Return the [x, y] coordinate for the center point of the cell that contains the specified text.  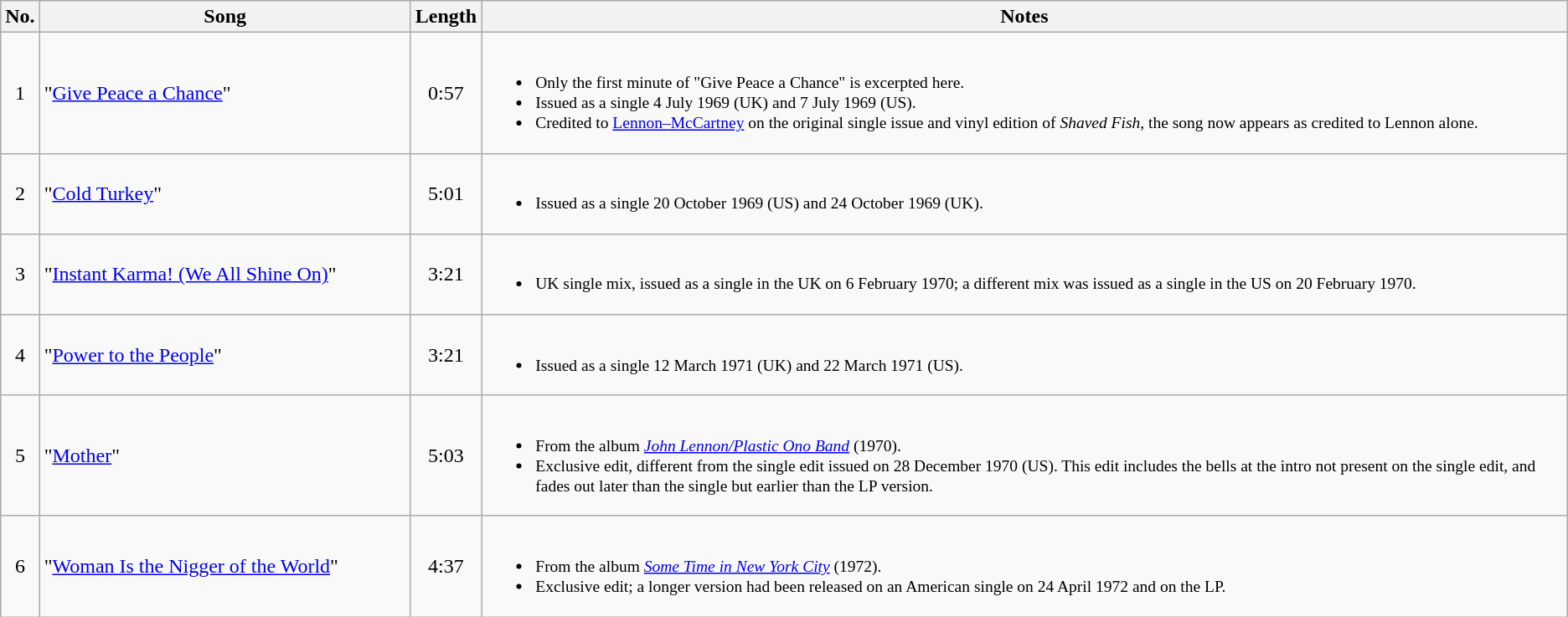
"Instant Karma! (We All Shine On)" [224, 274]
Notes [1025, 17]
Song [224, 17]
"Woman Is the Nigger of the World" [224, 566]
"Power to the People" [224, 355]
Length [446, 17]
"Give Peace a Chance" [224, 93]
UK single mix, issued as a single in the UK on 6 February 1970; a different mix was issued as a single in the US on 20 February 1970. [1025, 274]
1 [20, 93]
"Mother" [224, 455]
5 [20, 455]
5:03 [446, 455]
5:01 [446, 193]
6 [20, 566]
Issued as a single 12 March 1971 (UK) and 22 March 1971 (US). [1025, 355]
2 [20, 193]
4:37 [446, 566]
No. [20, 17]
Issued as a single 20 October 1969 (US) and 24 October 1969 (UK). [1025, 193]
0:57 [446, 93]
4 [20, 355]
3 [20, 274]
"Cold Turkey" [224, 193]
